Find where the given text appears and provide that cell's center as [x, y] coordinate. 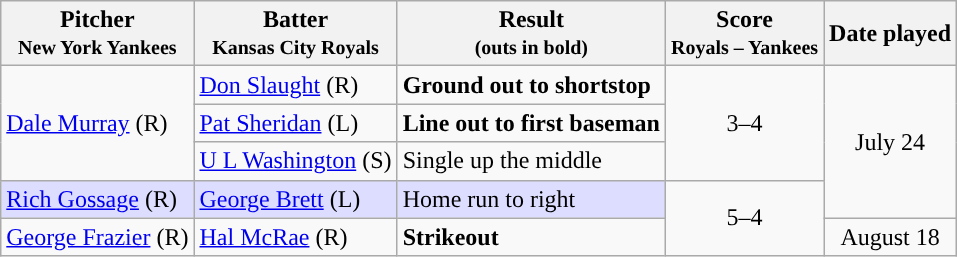
Dale Murray (R) [98, 123]
Result(outs in bold) [531, 34]
ScoreRoyals – Yankees [745, 34]
Hal McRae (R) [296, 237]
5–4 [745, 218]
Don Slaught (R) [296, 85]
George Frazier (R) [98, 237]
July 24 [890, 142]
BatterKansas City Royals [296, 34]
Strikeout [531, 237]
U L Washington (S) [296, 161]
Single up the middle [531, 161]
Ground out to shortstop [531, 85]
Rich Gossage (R) [98, 199]
Line out to first baseman [531, 123]
PitcherNew York Yankees [98, 34]
Pat Sheridan (L) [296, 123]
August 18 [890, 237]
3–4 [745, 123]
Date played [890, 34]
George Brett (L) [296, 199]
Home run to right [531, 199]
